For the text-containing cell, return its midpoint in [x, y] coordinate format. 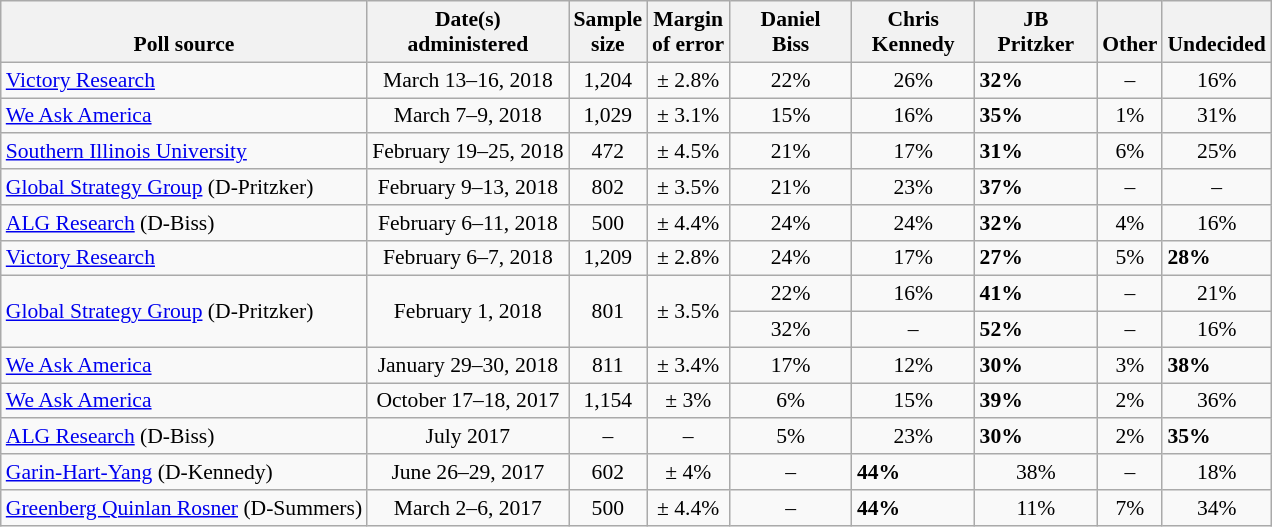
25% [1216, 152]
801 [608, 312]
39% [1036, 401]
Date(s)administered [468, 32]
Other [1130, 32]
7% [1130, 508]
Marginof error [688, 32]
1,154 [608, 401]
Poll source [184, 32]
February 9–13, 2018 [468, 187]
26% [914, 80]
1,204 [608, 80]
February 6–7, 2018 [468, 258]
11% [1036, 508]
DanielBiss [790, 32]
602 [608, 472]
1% [1130, 116]
Southern Illinois University [184, 152]
1,209 [608, 258]
June 26–29, 2017 [468, 472]
36% [1216, 401]
February 1, 2018 [468, 312]
February 6–11, 2018 [468, 223]
34% [1216, 508]
Greenberg Quinlan Rosner (D-Summers) [184, 508]
October 17–18, 2017 [468, 401]
18% [1216, 472]
March 2–6, 2017 [468, 508]
JBPritzker [1036, 32]
472 [608, 152]
802 [608, 187]
37% [1036, 187]
3% [1130, 365]
January 29–30, 2018 [468, 365]
March 7–9, 2018 [468, 116]
12% [914, 365]
± 4.5% [688, 152]
Samplesize [608, 32]
Undecided [1216, 32]
52% [1036, 330]
± 3.1% [688, 116]
± 3% [688, 401]
March 13–16, 2018 [468, 80]
811 [608, 365]
28% [1216, 258]
Garin-Hart-Yang (D-Kennedy) [184, 472]
41% [1036, 294]
July 2017 [468, 437]
ChrisKennedy [914, 32]
± 4% [688, 472]
± 3.4% [688, 365]
February 19–25, 2018 [468, 152]
27% [1036, 258]
1,029 [608, 116]
4% [1130, 223]
